Extract the (X, Y) coordinate from the center of the cell holding the provided text.  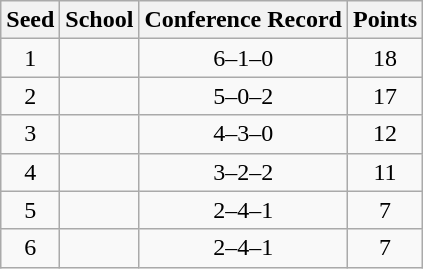
Seed (30, 20)
Points (384, 20)
1 (30, 58)
5 (30, 210)
6 (30, 248)
Conference Record (244, 20)
6–1–0 (244, 58)
3 (30, 134)
5–0–2 (244, 96)
11 (384, 172)
12 (384, 134)
18 (384, 58)
17 (384, 96)
4 (30, 172)
3–2–2 (244, 172)
2 (30, 96)
School (100, 20)
4–3–0 (244, 134)
